Determine the [x, y] coordinate at the center of the cell enclosing the given text.  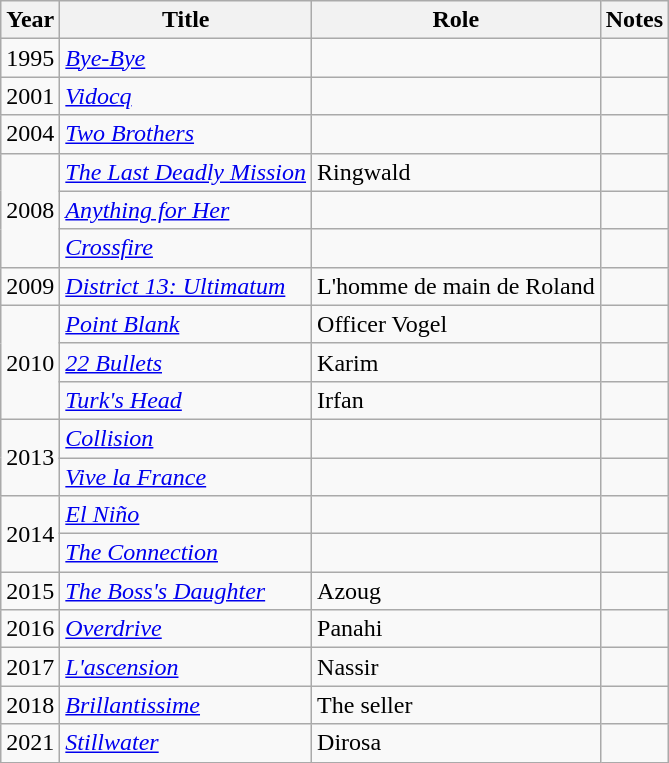
El Niño [186, 515]
Role [456, 20]
The Connection [186, 553]
Collision [186, 438]
22 Bullets [186, 362]
2010 [30, 362]
Dirosa [456, 743]
Ringwald [456, 172]
2015 [30, 591]
The Last Deadly Mission [186, 172]
2001 [30, 96]
Officer Vogel [456, 324]
Brillantissime [186, 705]
Panahi [456, 629]
2018 [30, 705]
2014 [30, 534]
Stillwater [186, 743]
Point Blank [186, 324]
Overdrive [186, 629]
The Boss's Daughter [186, 591]
2017 [30, 667]
L'ascension [186, 667]
Irfan [456, 400]
2008 [30, 210]
Vidocq [186, 96]
District 13: Ultimatum [186, 286]
Title [186, 20]
Notes [634, 20]
Year [30, 20]
Karim [456, 362]
Bye-Bye [186, 58]
Anything for Her [186, 210]
2009 [30, 286]
1995 [30, 58]
2004 [30, 134]
Crossfire [186, 248]
2021 [30, 743]
2016 [30, 629]
Two Brothers [186, 134]
Azoug [456, 591]
2013 [30, 457]
Nassir [456, 667]
The seller [456, 705]
Vive la France [186, 477]
Turk's Head [186, 400]
L'homme de main de Roland [456, 286]
